Search for the cell housing the specified text and yield its [X, Y] center coordinate. 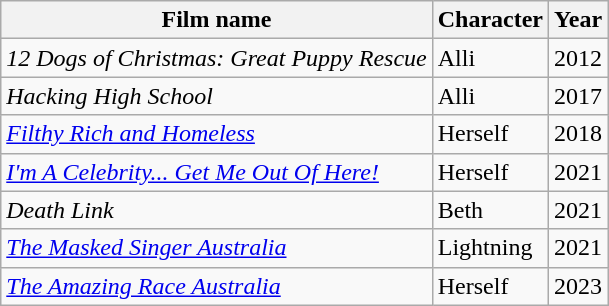
Film name [216, 20]
2012 [578, 58]
The Masked Singer Australia [216, 248]
Filthy Rich and Homeless [216, 134]
Death Link [216, 210]
Year [578, 20]
Beth [490, 210]
12 Dogs of Christmas: Great Puppy Rescue [216, 58]
Lightning [490, 248]
Character [490, 20]
I'm A Celebrity... Get Me Out Of Here! [216, 172]
2017 [578, 96]
Hacking High School [216, 96]
The Amazing Race Australia [216, 286]
2018 [578, 134]
2023 [578, 286]
